Determine the (x, y) coordinate at the center of the cell enclosing the given text.  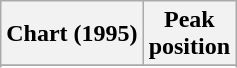
Peakposition (189, 34)
Chart (1995) (72, 34)
